Extract the (X, Y) coordinate from the center of the cell holding the provided text.  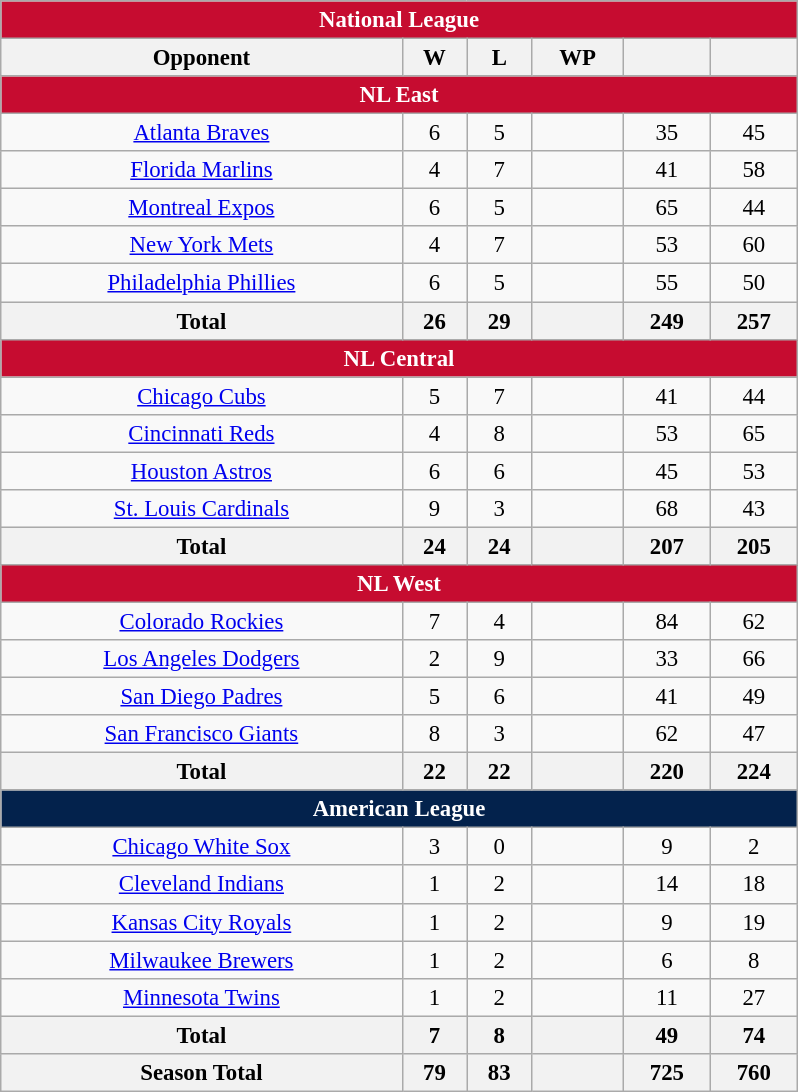
Cincinnati Reds (202, 433)
Chicago Cubs (202, 396)
26 (434, 321)
NL Central (399, 358)
L (500, 57)
National League (399, 20)
79 (434, 1072)
San Francisco Giants (202, 734)
58 (754, 170)
0 (500, 847)
33 (666, 659)
66 (754, 659)
29 (500, 321)
San Diego Padres (202, 696)
11 (666, 997)
Atlanta Braves (202, 133)
35 (666, 133)
74 (754, 1035)
47 (754, 734)
NL East (399, 95)
68 (666, 508)
19 (754, 922)
Opponent (202, 57)
Florida Marlins (202, 170)
New York Mets (202, 245)
84 (666, 621)
18 (754, 884)
55 (666, 283)
Los Angeles Dodgers (202, 659)
725 (666, 1072)
760 (754, 1072)
Cleveland Indians (202, 884)
207 (666, 546)
Montreal Expos (202, 208)
220 (666, 772)
St. Louis Cardinals (202, 508)
Kansas City Royals (202, 922)
249 (666, 321)
Colorado Rockies (202, 621)
WP (578, 57)
205 (754, 546)
50 (754, 283)
224 (754, 772)
43 (754, 508)
83 (500, 1072)
14 (666, 884)
American League (399, 809)
Minnesota Twins (202, 997)
257 (754, 321)
Philadelphia Phillies (202, 283)
W (434, 57)
27 (754, 997)
Milwaukee Brewers (202, 960)
Houston Astros (202, 471)
60 (754, 245)
Chicago White Sox (202, 847)
Season Total (202, 1072)
NL West (399, 584)
